Scan for the cell matching the given text and deliver its [X, Y] coordinate at center. 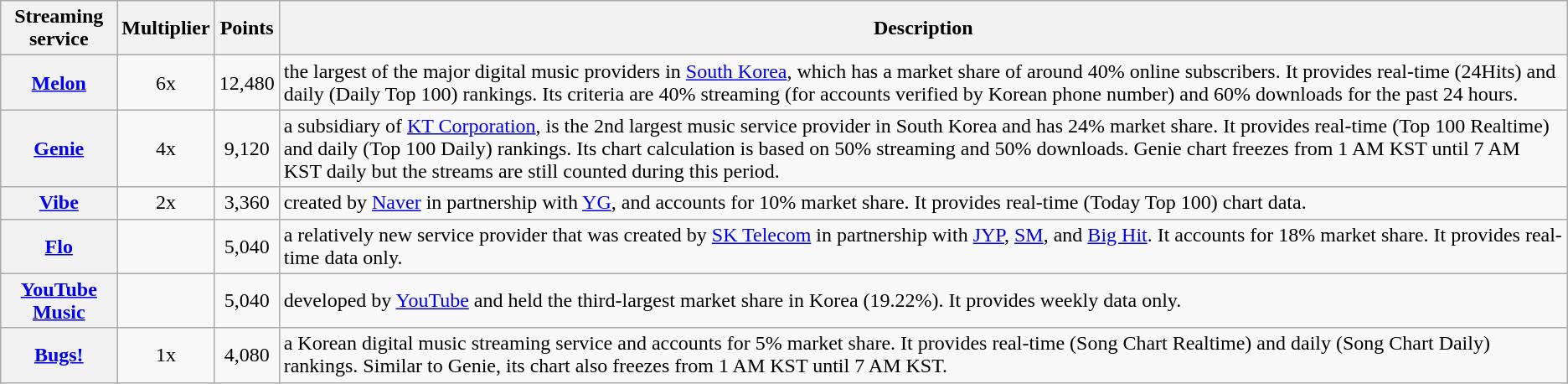
YouTube Music [59, 300]
Description [923, 29]
Vibe [59, 203]
6x [166, 82]
developed by YouTube and held the third-largest market share in Korea (19.22%). It provides weekly data only. [923, 300]
Streamingservice [59, 29]
12,480 [246, 82]
9,120 [246, 148]
2x [166, 203]
1x [166, 355]
3,360 [246, 203]
4x [166, 148]
Multiplier [166, 29]
Genie [59, 148]
Bugs! [59, 355]
Flo [59, 246]
Melon [59, 82]
created by Naver in partnership with YG, and accounts for 10% market share. It provides real-time (Today Top 100) chart data. [923, 203]
4,080 [246, 355]
Points [246, 29]
